Detect which cell encompasses the target text, then output its [X, Y] center coordinate. 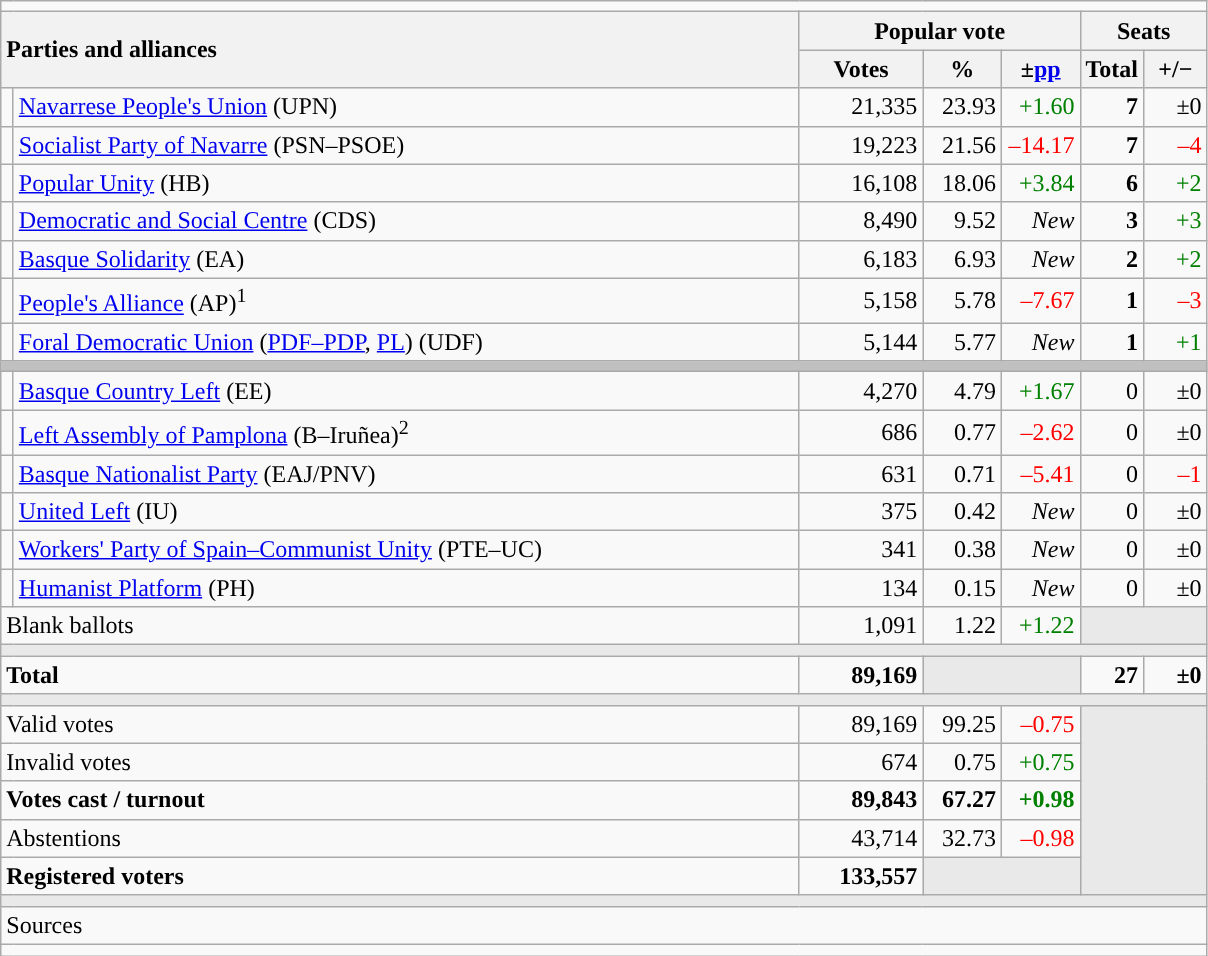
+0.75 [1040, 762]
3 [1112, 221]
0.15 [962, 588]
134 [861, 588]
0.42 [962, 512]
% [962, 69]
21.56 [962, 145]
–4 [1176, 145]
19,223 [861, 145]
–1 [1176, 474]
32.73 [962, 838]
0.77 [962, 432]
0.71 [962, 474]
67.27 [962, 800]
–0.98 [1040, 838]
+0.98 [1040, 800]
2 [1112, 259]
–7.67 [1040, 300]
–3 [1176, 300]
Democratic and Social Centre (CDS) [406, 221]
5.77 [962, 342]
6.93 [962, 259]
43,714 [861, 838]
5,158 [861, 300]
Basque Solidarity (EA) [406, 259]
+3.84 [1040, 183]
Basque Country Left (EE) [406, 391]
631 [861, 474]
18.06 [962, 183]
375 [861, 512]
Invalid votes [400, 762]
+/− [1176, 69]
8,490 [861, 221]
Popular vote [940, 31]
89,843 [861, 800]
23.93 [962, 107]
Registered voters [400, 876]
4,270 [861, 391]
Votes [861, 69]
6 [1112, 183]
16,108 [861, 183]
99.25 [962, 724]
9.52 [962, 221]
0.38 [962, 550]
+1.60 [1040, 107]
5,144 [861, 342]
133,557 [861, 876]
Basque Nationalist Party (EAJ/PNV) [406, 474]
+3 [1176, 221]
+1.22 [1040, 626]
Seats [1144, 31]
21,335 [861, 107]
6,183 [861, 259]
0.75 [962, 762]
–14.17 [1040, 145]
Popular Unity (HB) [406, 183]
Foral Democratic Union (PDF–PDP, PL) (UDF) [406, 342]
4.79 [962, 391]
–0.75 [1040, 724]
±pp [1040, 69]
27 [1112, 675]
Navarrese People's Union (UPN) [406, 107]
+1 [1176, 342]
674 [861, 762]
Workers' Party of Spain–Communist Unity (PTE–UC) [406, 550]
5.78 [962, 300]
Votes cast / turnout [400, 800]
341 [861, 550]
1,091 [861, 626]
United Left (IU) [406, 512]
Socialist Party of Navarre (PSN–PSOE) [406, 145]
Parties and alliances [400, 50]
–5.41 [1040, 474]
Left Assembly of Pamplona (B–Iruñea)2 [406, 432]
+1.67 [1040, 391]
Humanist Platform (PH) [406, 588]
–2.62 [1040, 432]
People's Alliance (AP)1 [406, 300]
Sources [604, 925]
Blank ballots [400, 626]
686 [861, 432]
1.22 [962, 626]
Valid votes [400, 724]
Abstentions [400, 838]
